Scan for the cell matching the given text and deliver its (X, Y) coordinate at center. 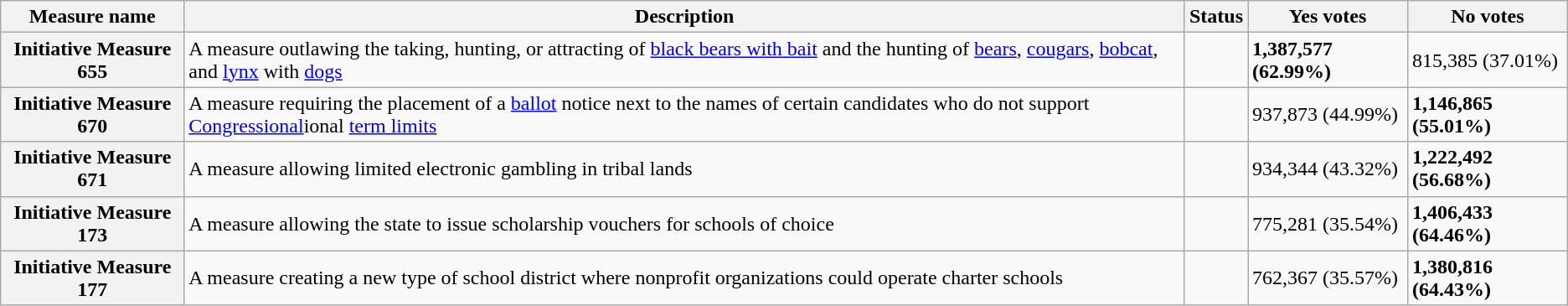
Initiative Measure 670 (92, 114)
815,385 (37.01%) (1488, 60)
No votes (1488, 17)
937,873 (44.99%) (1328, 114)
A measure allowing the state to issue scholarship vouchers for schools of choice (685, 223)
1,146,865 (55.01%) (1488, 114)
Initiative Measure 671 (92, 169)
775,281 (35.54%) (1328, 223)
A measure outlawing the taking, hunting, or attracting of black bears with bait and the hunting of bears, cougars, bobcat, and lynx with dogs (685, 60)
Status (1216, 17)
Initiative Measure 177 (92, 278)
Yes votes (1328, 17)
Description (685, 17)
Initiative Measure 173 (92, 223)
1,406,433 (64.46%) (1488, 223)
A measure creating a new type of school district where nonprofit organizations could operate charter schools (685, 278)
762,367 (35.57%) (1328, 278)
Initiative Measure 655 (92, 60)
A measure allowing limited electronic gambling in tribal lands (685, 169)
1,222,492 (56.68%) (1488, 169)
Measure name (92, 17)
1,380,816 (64.43%) (1488, 278)
A measure requiring the placement of a ballot notice next to the names of certain candidates who do not support Congressionalional term limits (685, 114)
934,344 (43.32%) (1328, 169)
1,387,577 (62.99%) (1328, 60)
